Return (X, Y) of the center of cell containing provided text 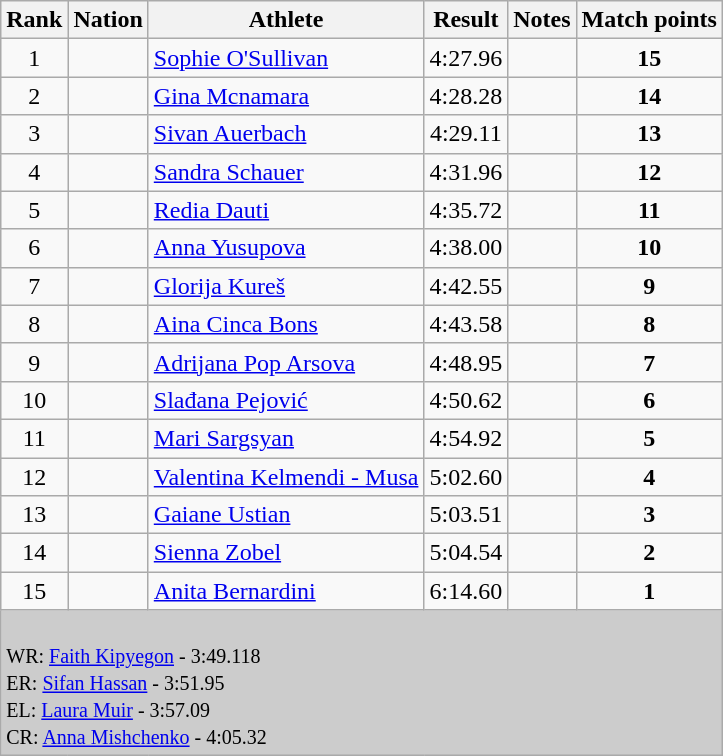
4:29.11 (466, 134)
Adrijana Pop Arsova (286, 362)
Gaiane Ustian (286, 515)
Sienna Zobel (286, 553)
Gina Mcnamara (286, 96)
Glorija Kureš (286, 286)
4:27.96 (466, 58)
4:38.00 (466, 248)
4:54.92 (466, 438)
WR: Faith Kipyegon - 3:49.118ER: Sifan Hassan - 3:51.95 EL: Laura Muir - 3:57.09CR: Anna Mishchenko - 4:05.32 (362, 683)
Valentina Kelmendi - Musa (286, 477)
Athlete (286, 20)
6:14.60 (466, 591)
Sophie O'Sullivan (286, 58)
4:50.62 (466, 400)
Slađana Pejović (286, 400)
5:03.51 (466, 515)
4:28.28 (466, 96)
Rank (34, 20)
Notes (542, 20)
Match points (649, 20)
Mari Sargsyan (286, 438)
Anita Bernardini (286, 591)
4:31.96 (466, 172)
Result (466, 20)
4:42.55 (466, 286)
Sandra Schauer (286, 172)
Nation (108, 20)
4:35.72 (466, 210)
Sivan Auerbach (286, 134)
Aina Cinca Bons (286, 324)
4:43.58 (466, 324)
Redia Dauti (286, 210)
5:02.60 (466, 477)
4:48.95 (466, 362)
5:04.54 (466, 553)
Anna Yusupova (286, 248)
